For the text-containing cell, return its midpoint in [x, y] coordinate format. 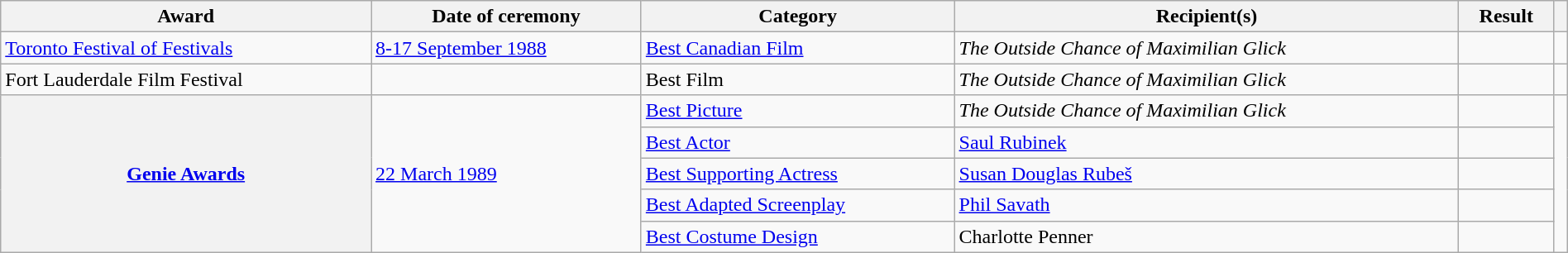
Award [186, 17]
Result [1507, 17]
22 March 1989 [506, 174]
Best Costume Design [797, 236]
Best Supporting Actress [797, 174]
Saul Rubinek [1207, 142]
Best Film [797, 79]
Category [797, 17]
Toronto Festival of Festivals [186, 48]
Fort Lauderdale Film Festival [186, 79]
Best Adapted Screenplay [797, 205]
Best Canadian Film [797, 48]
Best Picture [797, 111]
Phil Savath [1207, 205]
8-17 September 1988 [506, 48]
Susan Douglas Rubeš [1207, 174]
Genie Awards [186, 174]
Best Actor [797, 142]
Date of ceremony [506, 17]
Recipient(s) [1207, 17]
Charlotte Penner [1207, 236]
